Provide the [X, Y] coordinate of the cell's center where the given text is located.  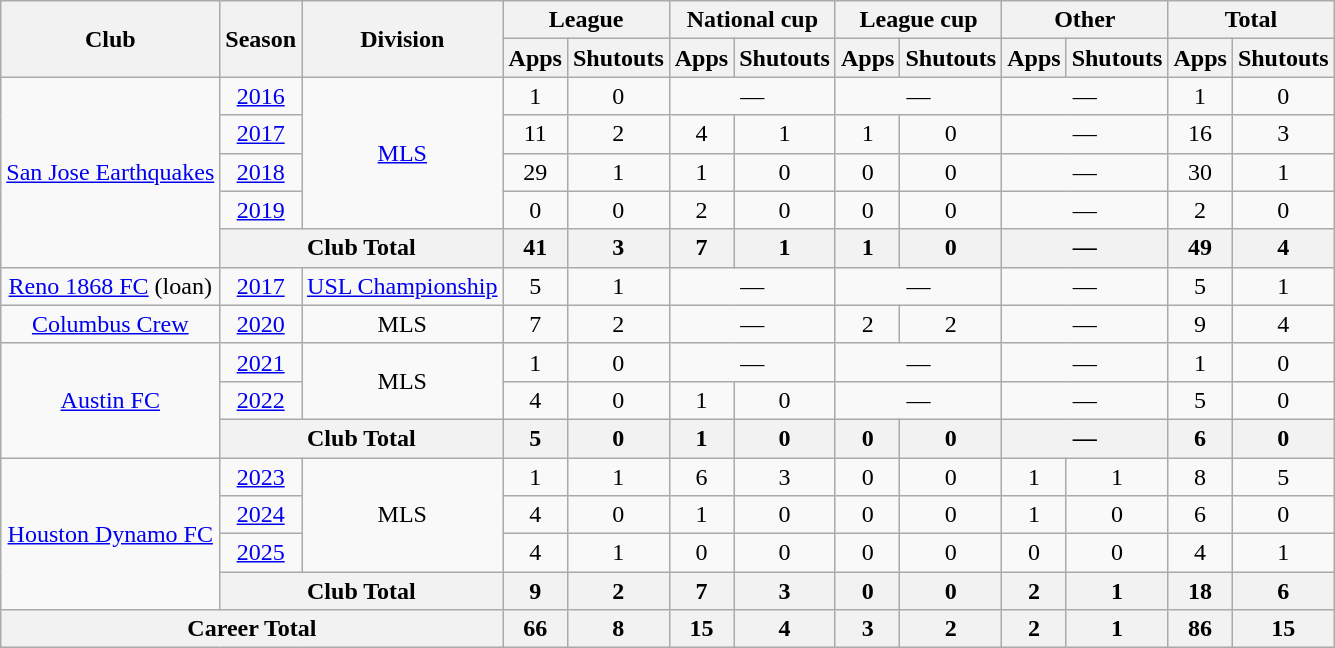
Reno 1868 FC (loan) [110, 286]
30 [1200, 172]
Club [110, 39]
Career Total [252, 629]
League cup [918, 20]
2016 [261, 96]
2025 [261, 553]
Division [403, 39]
86 [1200, 629]
29 [535, 172]
Total [1251, 20]
11 [535, 134]
2023 [261, 477]
USL Championship [403, 286]
Season [261, 39]
Other [1085, 20]
2021 [261, 362]
Austin FC [110, 400]
41 [535, 248]
66 [535, 629]
2018 [261, 172]
National cup [752, 20]
2019 [261, 210]
18 [1200, 591]
16 [1200, 134]
2020 [261, 324]
49 [1200, 248]
Columbus Crew [110, 324]
League [586, 20]
San Jose Earthquakes [110, 172]
Houston Dynamo FC [110, 534]
2022 [261, 400]
2024 [261, 515]
